Detect which cell encompasses the target text, then output its (x, y) center coordinate. 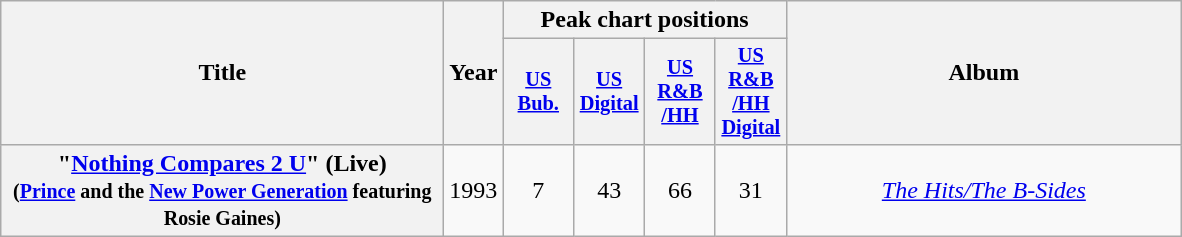
The Hits/The B-Sides (984, 190)
USDigital (610, 92)
Year (474, 73)
US R&B/HHDigital (750, 92)
USBub. (538, 92)
31 (750, 190)
7 (538, 190)
Peak chart positions (644, 20)
Title (222, 73)
43 (610, 190)
"Nothing Compares 2 U" (Live)(Prince and the New Power Generation featuring Rosie Gaines) (222, 190)
1993 (474, 190)
US R&B/HH (680, 92)
66 (680, 190)
Album (984, 73)
